Provide the (x, y) coordinate of the cell's center where the given text is located.  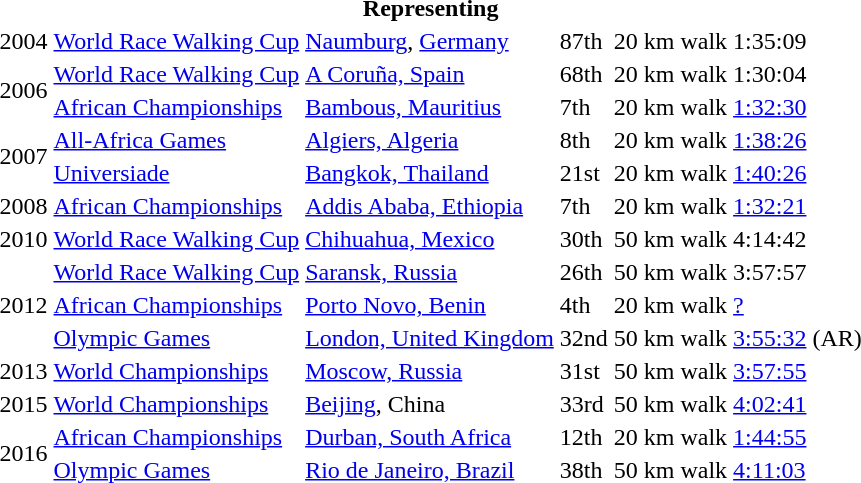
87th (584, 41)
30th (584, 239)
68th (584, 74)
26th (584, 272)
Porto Novo, Benin (430, 305)
A Coruña, Spain (430, 74)
Addis Ababa, Ethiopia (430, 206)
Saransk, Russia (430, 272)
Universiade (176, 173)
12th (584, 437)
31st (584, 371)
Naumburg, Germany (430, 41)
32nd (584, 338)
Chihuahua, Mexico (430, 239)
All-Africa Games (176, 140)
Bambous, Mauritius (430, 107)
Durban, South Africa (430, 437)
33rd (584, 404)
Algiers, Algeria (430, 140)
8th (584, 140)
21st (584, 173)
London, United Kingdom (430, 338)
Beijing, China (430, 404)
Moscow, Russia (430, 371)
4th (584, 305)
Bangkok, Thailand (430, 173)
Olympic Games (176, 338)
